Output the [X, Y] coordinate of the center of the cell containing the given text.  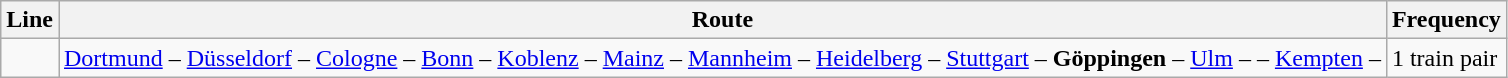
Frequency [1446, 20]
1 train pair [1446, 58]
Dortmund – Düsseldorf – Cologne – Bonn – Koblenz – Mainz – Mannheim – Heidelberg – Stuttgart – Göppingen – Ulm – – Kempten – [722, 58]
Line [30, 20]
Route [722, 20]
